Pinpoint the cell where the given text exists, returning its [X, Y] midpoint coordinate. 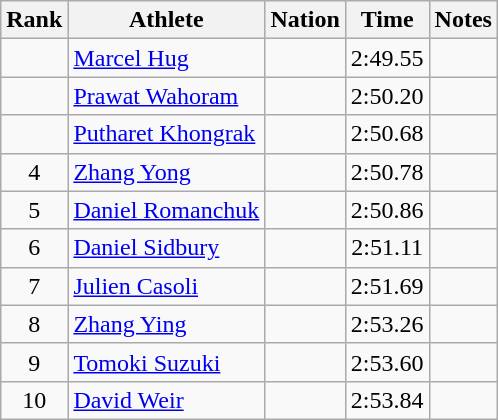
10 [34, 400]
Daniel Romanchuk [166, 210]
Prawat Wahoram [166, 96]
Nation [305, 20]
7 [34, 286]
Time [387, 20]
Zhang Yong [166, 172]
2:53.84 [387, 400]
5 [34, 210]
2:49.55 [387, 58]
Daniel Sidbury [166, 248]
2:53.26 [387, 324]
6 [34, 248]
2:51.69 [387, 286]
Tomoki Suzuki [166, 362]
Athlete [166, 20]
8 [34, 324]
Zhang Ying [166, 324]
4 [34, 172]
2:50.20 [387, 96]
Putharet Khongrak [166, 134]
Rank [34, 20]
2:53.60 [387, 362]
David Weir [166, 400]
2:50.86 [387, 210]
Notes [463, 20]
Julien Casoli [166, 286]
9 [34, 362]
Marcel Hug [166, 58]
2:50.68 [387, 134]
2:50.78 [387, 172]
2:51.11 [387, 248]
